Provide the [X, Y] coordinate of the cell's center where the given text is located.  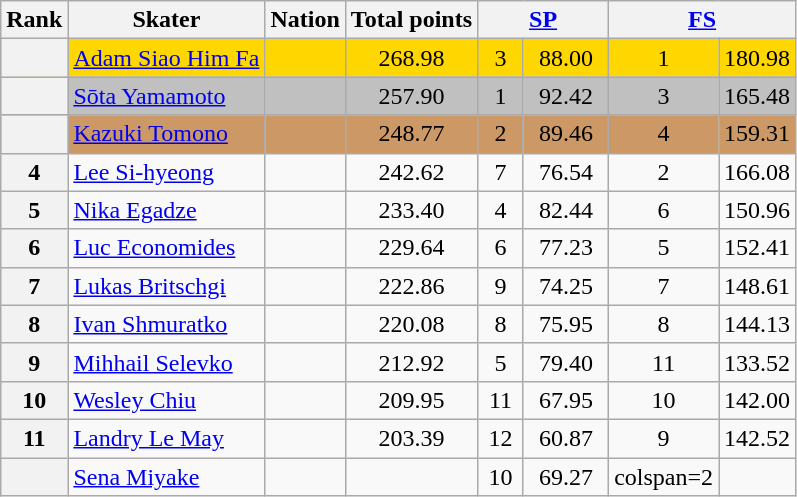
268.98 [411, 58]
Nika Egadze [166, 210]
Adam Siao Him Fa [166, 58]
Luc Economides [166, 248]
Kazuki Tomono [166, 134]
144.13 [758, 324]
233.40 [411, 210]
180.98 [758, 58]
209.95 [411, 400]
76.54 [566, 172]
165.48 [758, 96]
12 [501, 438]
Landry Le May [166, 438]
74.25 [566, 286]
79.40 [566, 362]
Ivan Shmuratko [166, 324]
229.64 [411, 248]
colspan=2 [664, 477]
Lukas Britschgi [166, 286]
222.86 [411, 286]
88.00 [566, 58]
75.95 [566, 324]
142.00 [758, 400]
89.46 [566, 134]
Mihhail Selevko [166, 362]
67.95 [566, 400]
Sena Miyake [166, 477]
248.77 [411, 134]
159.31 [758, 134]
69.27 [566, 477]
FS [702, 20]
82.44 [566, 210]
242.62 [411, 172]
Nation [305, 20]
Lee Si-hyeong [166, 172]
148.61 [758, 286]
SP [544, 20]
257.90 [411, 96]
220.08 [411, 324]
Skater [166, 20]
Rank [34, 20]
60.87 [566, 438]
150.96 [758, 210]
Sōta Yamamoto [166, 96]
142.52 [758, 438]
166.08 [758, 172]
152.41 [758, 248]
212.92 [411, 362]
Wesley Chiu [166, 400]
203.39 [411, 438]
92.42 [566, 96]
Total points [411, 20]
133.52 [758, 362]
77.23 [566, 248]
